For the text-containing cell, return its midpoint in (X, Y) coordinate format. 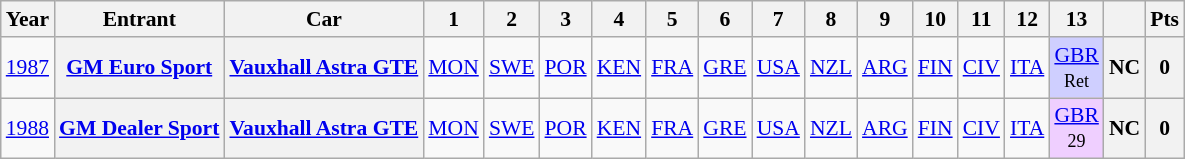
12 (1027, 19)
1 (454, 19)
10 (936, 19)
7 (778, 19)
Year (28, 19)
GM Euro Sport (139, 68)
2 (512, 19)
1988 (28, 128)
4 (619, 19)
Pts (1164, 19)
Entrant (139, 19)
GBR29 (1076, 128)
GBRRet (1076, 68)
1987 (28, 68)
Car (324, 19)
3 (566, 19)
6 (724, 19)
9 (885, 19)
13 (1076, 19)
5 (672, 19)
11 (982, 19)
GM Dealer Sport (139, 128)
8 (831, 19)
